Locate the cell with the specified text and output its [X, Y] center coordinate. 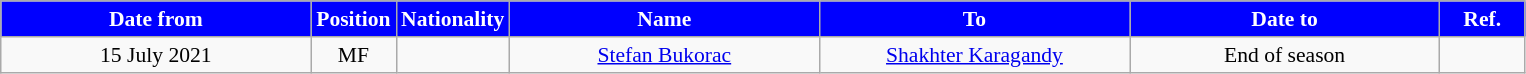
Date from [156, 19]
Ref. [1482, 19]
MF [354, 55]
End of season [1285, 55]
Position [354, 19]
Date to [1285, 19]
Nationality [452, 19]
Shakhter Karagandy [974, 55]
Name [664, 19]
To [974, 19]
Stefan Bukorac [664, 55]
15 July 2021 [156, 55]
